Output the (x, y) coordinate of the center of the cell containing the given text.  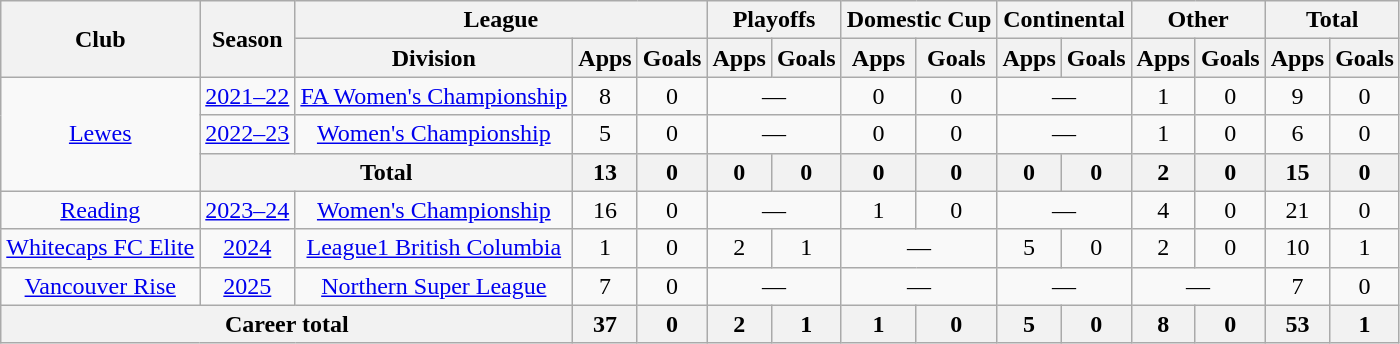
21 (1297, 210)
Domestic Cup (919, 20)
2024 (248, 248)
Reading (100, 210)
Career total (287, 324)
2023–24 (248, 210)
2022–23 (248, 134)
Continental (1064, 20)
Season (248, 39)
16 (605, 210)
Lewes (100, 134)
53 (1297, 324)
2021–22 (248, 96)
2025 (248, 286)
10 (1297, 248)
Northern Super League (434, 286)
League (501, 20)
Vancouver Rise (100, 286)
Division (434, 58)
Whitecaps FC Elite (100, 248)
4 (1163, 210)
9 (1297, 96)
League1 British Columbia (434, 248)
13 (605, 172)
Club (100, 39)
Playoffs (774, 20)
6 (1297, 134)
37 (605, 324)
FA Women's Championship (434, 96)
15 (1297, 172)
Other (1198, 20)
